Extract the [X, Y] coordinate from the center of the cell holding the provided text.  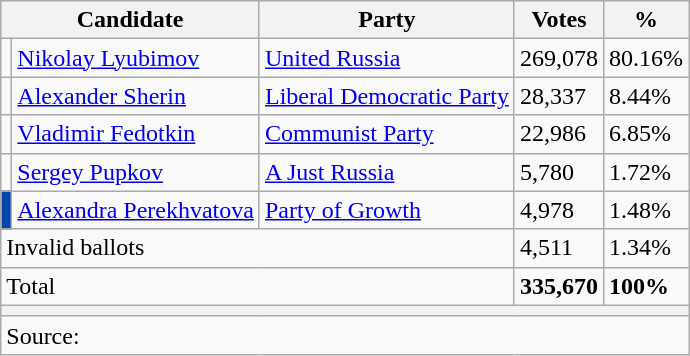
1.72% [646, 172]
% [646, 20]
4,978 [558, 210]
Party of Growth [386, 210]
United Russia [386, 58]
Alexander Sherin [136, 96]
28,337 [558, 96]
6.85% [646, 134]
Vladimir Fedotkin [136, 134]
4,511 [558, 248]
22,986 [558, 134]
Source: [345, 335]
1.48% [646, 210]
Nikolay Lyubimov [136, 58]
335,670 [558, 286]
5,780 [558, 172]
8.44% [646, 96]
Alexandra Perekhvatova [136, 210]
A Just Russia [386, 172]
80.16% [646, 58]
Liberal Democratic Party [386, 96]
Votes [558, 20]
Sergey Pupkov [136, 172]
1.34% [646, 248]
Invalid ballots [258, 248]
269,078 [558, 58]
Party [386, 20]
100% [646, 286]
Communist Party [386, 134]
Total [258, 286]
Candidate [130, 20]
